Return the (X, Y) coordinate for the center point of the cell that contains the specified text.  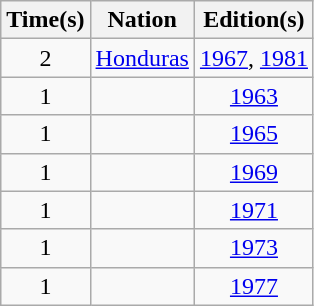
1971 (254, 210)
1977 (254, 286)
Edition(s) (254, 20)
2 (46, 58)
Honduras (142, 58)
1963 (254, 96)
1973 (254, 248)
Nation (142, 20)
1967, 1981 (254, 58)
1965 (254, 134)
Time(s) (46, 20)
1969 (254, 172)
